Capture the cell that displays the provided text and extract its (X, Y) central coordinate. 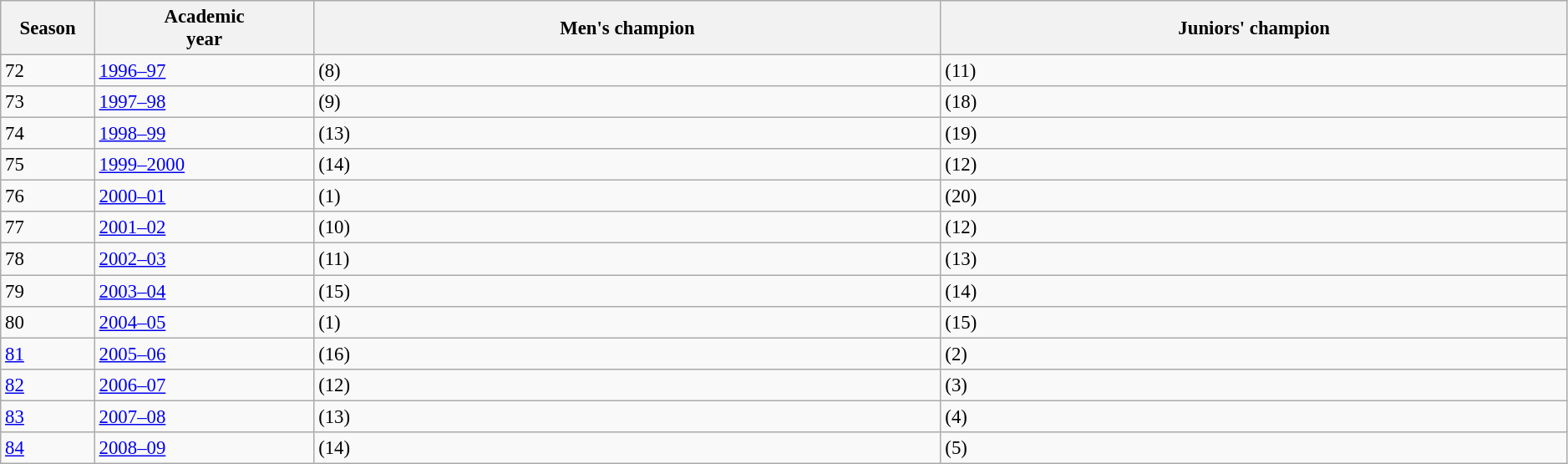
(2) (1254, 354)
82 (48, 385)
73 (48, 102)
76 (48, 196)
2007–08 (204, 416)
(16) (627, 354)
(10) (627, 228)
80 (48, 322)
79 (48, 291)
83 (48, 416)
77 (48, 228)
Academicyear (204, 28)
Men's champion (627, 28)
(19) (1254, 134)
1999–2000 (204, 165)
74 (48, 134)
(20) (1254, 196)
Season (48, 28)
(5) (1254, 448)
2002–03 (204, 259)
2008–09 (204, 448)
78 (48, 259)
2004–05 (204, 322)
2005–06 (204, 354)
1997–98 (204, 102)
(18) (1254, 102)
84 (48, 448)
(3) (1254, 385)
1998–99 (204, 134)
2003–04 (204, 291)
75 (48, 165)
72 (48, 71)
(8) (627, 71)
2006–07 (204, 385)
2000–01 (204, 196)
1996–97 (204, 71)
2001–02 (204, 228)
(9) (627, 102)
81 (48, 354)
Juniors' champion (1254, 28)
(4) (1254, 416)
